Pinpoint the cell where the given text exists, returning its (x, y) midpoint coordinate. 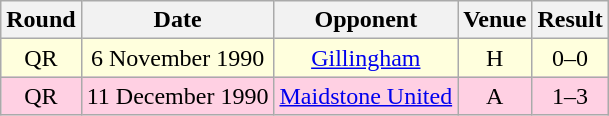
1–3 (570, 96)
Date (178, 20)
A (495, 96)
Maidstone United (366, 96)
Venue (495, 20)
0–0 (570, 58)
11 December 1990 (178, 96)
Result (570, 20)
Round (41, 20)
Gillingham (366, 58)
H (495, 58)
6 November 1990 (178, 58)
Opponent (366, 20)
